From the cell containing the given text, extract its center point as (X, Y) coordinate. 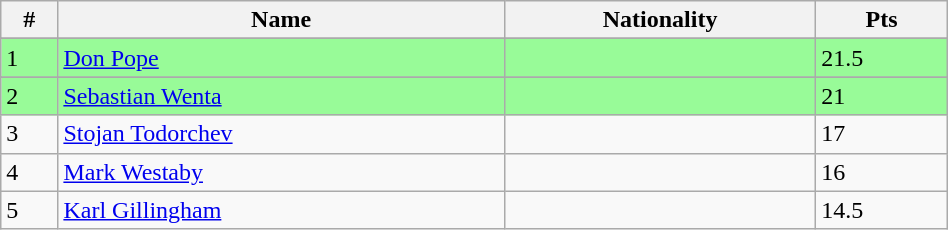
2 (30, 96)
# (30, 20)
Sebastian Wenta (281, 96)
Nationality (660, 20)
21 (882, 96)
14.5 (882, 210)
3 (30, 134)
Pts (882, 20)
4 (30, 172)
Don Pope (281, 58)
16 (882, 172)
17 (882, 134)
Mark Westaby (281, 172)
Stojan Todorchev (281, 134)
21.5 (882, 58)
Karl Gillingham (281, 210)
5 (30, 210)
Name (281, 20)
1 (30, 58)
